From the cell containing the given text, extract its center point as (X, Y) coordinate. 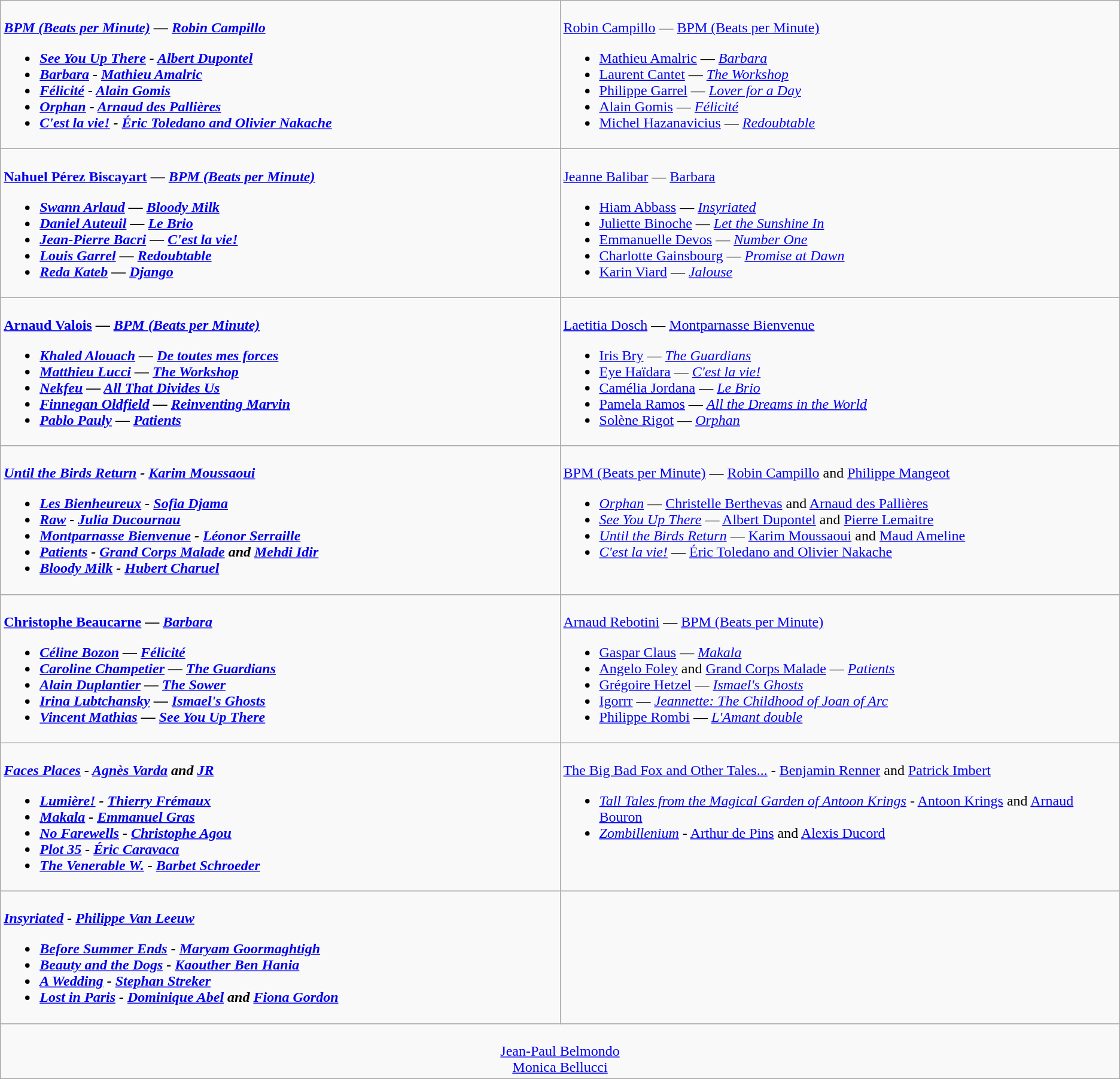
Jean-Paul BelmondoMonica Bellucci (560, 1051)
